From the cell containing the given text, extract its center point as [X, Y] coordinate. 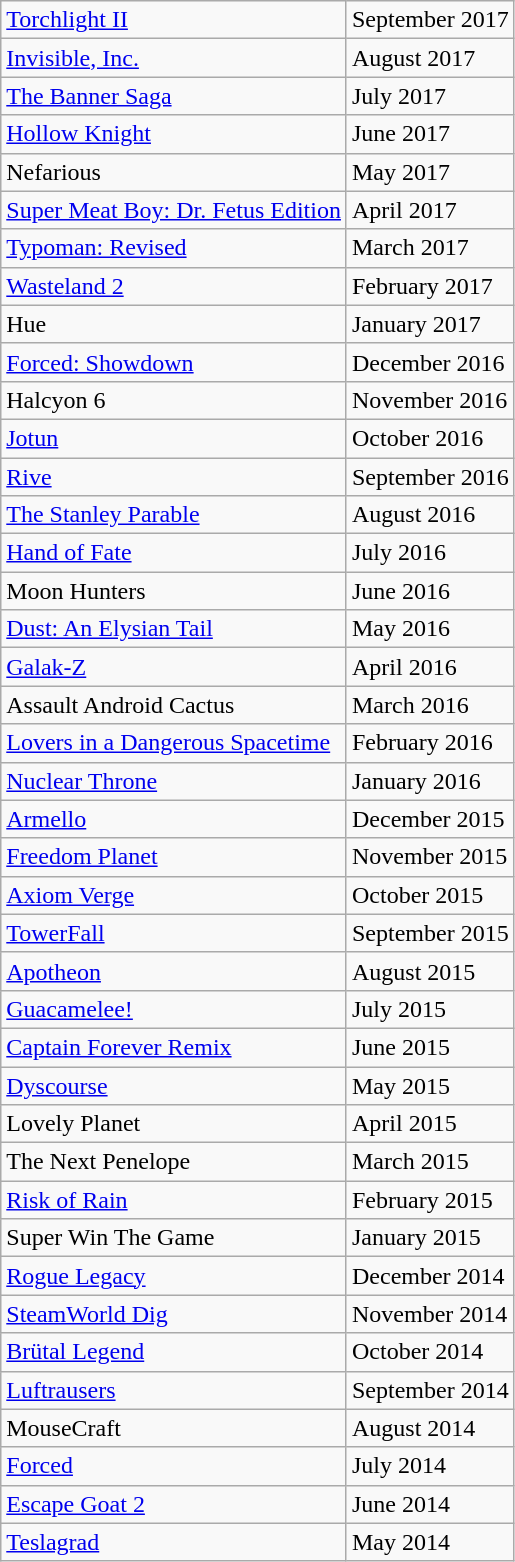
September 2015 [430, 933]
January 2017 [430, 324]
Super Meat Boy: Dr. Fetus Edition [174, 210]
December 2016 [430, 362]
December 2014 [430, 1276]
Rive [174, 477]
Lovely Planet [174, 1124]
July 2017 [430, 96]
Typoman: Revised [174, 248]
May 2017 [430, 172]
Freedom Planet [174, 857]
Invisible, Inc. [174, 58]
Rogue Legacy [174, 1276]
MouseCraft [174, 1428]
October 2015 [430, 895]
Guacamelee! [174, 1009]
Teslagrad [174, 1542]
Armello [174, 819]
Forced [174, 1466]
SteamWorld Dig [174, 1314]
Apotheon [174, 971]
Axiom Verge [174, 895]
September 2016 [430, 477]
November 2015 [430, 857]
December 2015 [430, 819]
November 2016 [430, 400]
Nuclear Throne [174, 781]
February 2017 [430, 286]
March 2017 [430, 248]
May 2014 [430, 1542]
March 2016 [430, 705]
October 2014 [430, 1352]
May 2015 [430, 1085]
February 2016 [430, 743]
July 2016 [430, 553]
June 2014 [430, 1504]
August 2016 [430, 515]
Hollow Knight [174, 134]
Dyscourse [174, 1085]
Halcyon 6 [174, 400]
Luftrausers [174, 1390]
April 2017 [430, 210]
January 2015 [430, 1238]
The Stanley Parable [174, 515]
Wasteland 2 [174, 286]
June 2016 [430, 591]
Captain Forever Remix [174, 1047]
Hand of Fate [174, 553]
Torchlight II [174, 20]
September 2017 [430, 20]
February 2015 [430, 1200]
Dust: An Elysian Tail [174, 629]
January 2016 [430, 781]
Escape Goat 2 [174, 1504]
April 2016 [430, 667]
Hue [174, 324]
July 2015 [430, 1009]
September 2014 [430, 1390]
Nefarious [174, 172]
Lovers in a Dangerous Spacetime [174, 743]
Brütal Legend [174, 1352]
June 2017 [430, 134]
Risk of Rain [174, 1200]
November 2014 [430, 1314]
The Next Penelope [174, 1162]
Forced: Showdown [174, 362]
The Banner Saga [174, 96]
March 2015 [430, 1162]
August 2014 [430, 1428]
TowerFall [174, 933]
August 2015 [430, 971]
October 2016 [430, 438]
June 2015 [430, 1047]
Super Win The Game [174, 1238]
Moon Hunters [174, 591]
May 2016 [430, 629]
July 2014 [430, 1466]
Assault Android Cactus [174, 705]
Jotun [174, 438]
April 2015 [430, 1124]
Galak-Z [174, 667]
August 2017 [430, 58]
